Find where the given text appears and provide that cell's center as (X, Y) coordinate. 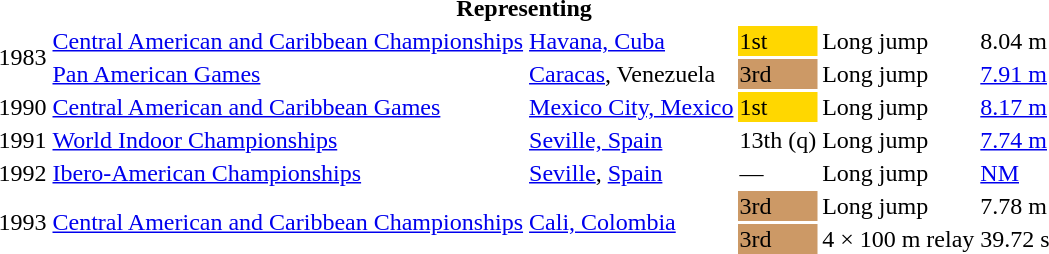
World Indoor Championships (288, 140)
4 × 100 m relay (898, 239)
Cali, Colombia (632, 222)
Ibero-American Championships (288, 173)
13th (q) (778, 140)
— (778, 173)
Havana, Cuba (632, 41)
Central American and Caribbean Games (288, 107)
Caracas, Venezuela (632, 74)
Pan American Games (288, 74)
Mexico City, Mexico (632, 107)
